Find where the given text appears and provide that cell's center as [X, Y] coordinate. 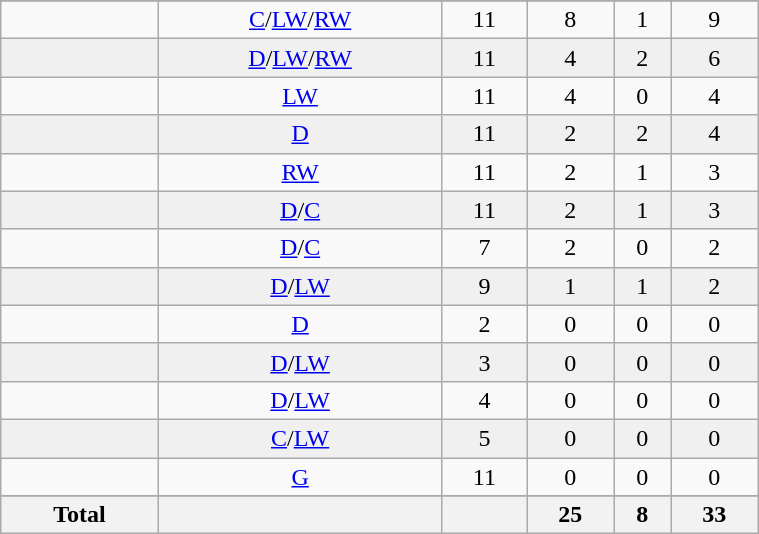
25 [570, 515]
33 [714, 515]
6 [714, 58]
Total [80, 515]
C/LW/RW [300, 20]
7 [484, 248]
G [300, 477]
D/LW/RW [300, 58]
C/LW [300, 438]
LW [300, 96]
5 [484, 438]
RW [300, 172]
